Output the (X, Y) coordinate of the center of the cell containing the given text.  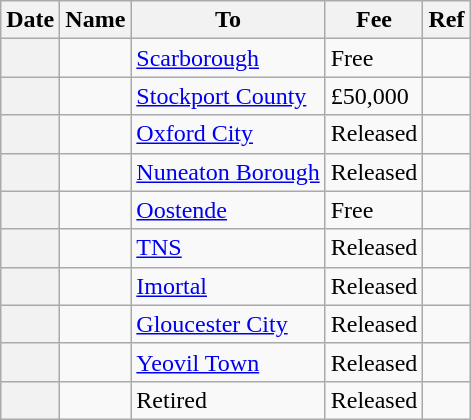
Scarborough (228, 58)
To (228, 20)
Imortal (228, 286)
Yeovil Town (228, 362)
Fee (374, 20)
Ref (446, 20)
Oostende (228, 210)
Retired (228, 400)
Name (96, 20)
Oxford City (228, 134)
Nuneaton Borough (228, 172)
Date (30, 20)
£50,000 (374, 96)
TNS (228, 248)
Gloucester City (228, 324)
Stockport County (228, 96)
